Scan for the cell matching the given text and deliver its [x, y] coordinate at center. 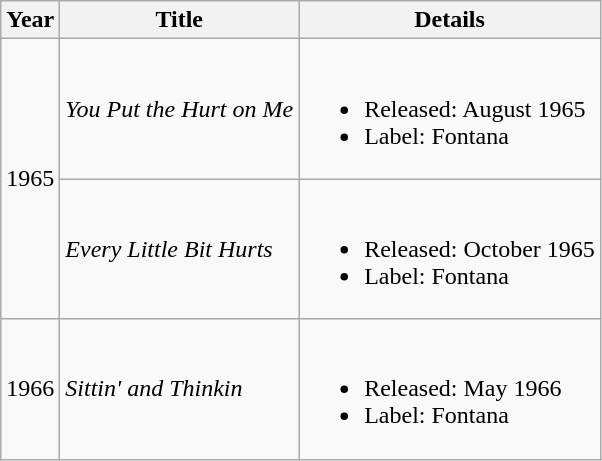
Year [30, 20]
Released: October 1965Label: Fontana [450, 249]
Released: August 1965Label: Fontana [450, 109]
Every Little Bit Hurts [180, 249]
Details [450, 20]
Sittin' and Thinkin [180, 389]
1966 [30, 389]
Title [180, 20]
Released: May 1966Label: Fontana [450, 389]
1965 [30, 179]
You Put the Hurt on Me [180, 109]
